Detect which cell encompasses the target text, then output its (x, y) center coordinate. 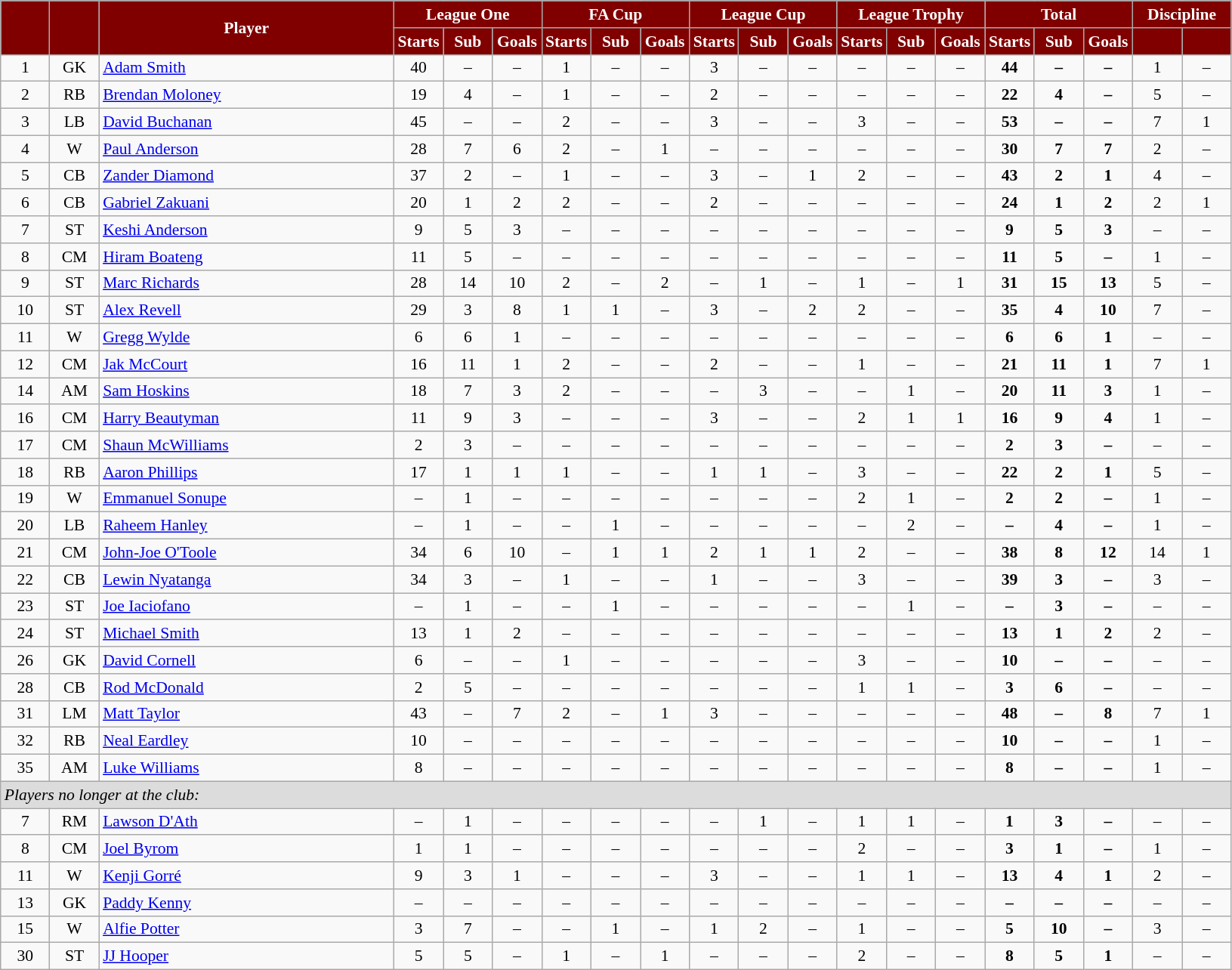
Raheem Hanley (246, 526)
40 (418, 68)
Paul Anderson (246, 149)
Alex Revell (246, 310)
45 (418, 122)
39 (1009, 579)
Keshi Anderson (246, 230)
League Cup (764, 14)
Harry Beautyman (246, 419)
Zander Diamond (246, 176)
Aaron Phillips (246, 472)
Rod McDonald (246, 687)
Sam Hoskins (246, 391)
37 (418, 176)
League One (468, 14)
23 (26, 607)
John-Joe O'Toole (246, 553)
48 (1009, 714)
David Cornell (246, 660)
Joel Byrom (246, 849)
29 (418, 310)
JJ Hooper (246, 956)
38 (1009, 553)
Paddy Kenny (246, 903)
Alfie Potter (246, 929)
Adam Smith (246, 68)
Gabriel Zakuani (246, 203)
Brendan Moloney (246, 95)
Player (246, 27)
Total (1059, 14)
LM (74, 714)
Neal Eardley (246, 741)
FA Cup (616, 14)
Jak McCourt (246, 364)
32 (26, 741)
Lewin Nyatanga (246, 579)
Players no longer at the club: (616, 795)
Hiram Boateng (246, 257)
RM (74, 822)
Shaun McWilliams (246, 445)
League Trophy (911, 14)
Marc Richards (246, 283)
Joe Iaciofano (246, 607)
David Buchanan (246, 122)
Matt Taylor (246, 714)
Kenji Gorré (246, 876)
26 (26, 660)
Luke Williams (246, 768)
Gregg Wylde (246, 338)
Discipline (1181, 14)
53 (1009, 122)
Michael Smith (246, 634)
Lawson D'Ath (246, 822)
Emmanuel Sonupe (246, 499)
44 (1009, 68)
